Return [X, Y] of the center of cell containing provided text 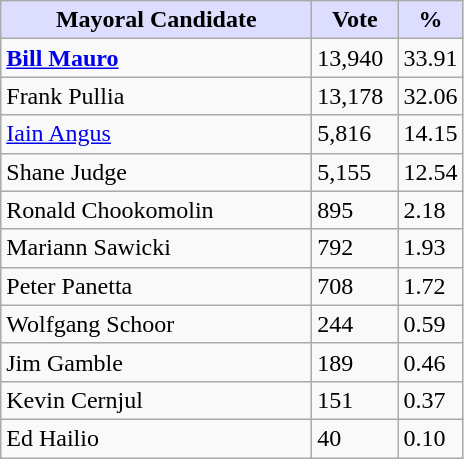
Mayoral Candidate [156, 20]
151 [355, 400]
32.06 [430, 96]
13,940 [355, 58]
1.93 [430, 248]
14.15 [430, 134]
Ed Hailio [156, 438]
Wolfgang Schoor [156, 324]
40 [355, 438]
708 [355, 286]
244 [355, 324]
0.10 [430, 438]
Frank Pullia [156, 96]
Vote [355, 20]
Iain Angus [156, 134]
Bill Mauro [156, 58]
1.72 [430, 286]
Shane Judge [156, 172]
189 [355, 362]
33.91 [430, 58]
895 [355, 210]
Kevin Cernjul [156, 400]
0.37 [430, 400]
Peter Panetta [156, 286]
0.59 [430, 324]
12.54 [430, 172]
Jim Gamble [156, 362]
5,155 [355, 172]
13,178 [355, 96]
% [430, 20]
792 [355, 248]
5,816 [355, 134]
Ronald Chookomolin [156, 210]
2.18 [430, 210]
Mariann Sawicki [156, 248]
0.46 [430, 362]
